Locate the cell with the specified text and output its (x, y) center coordinate. 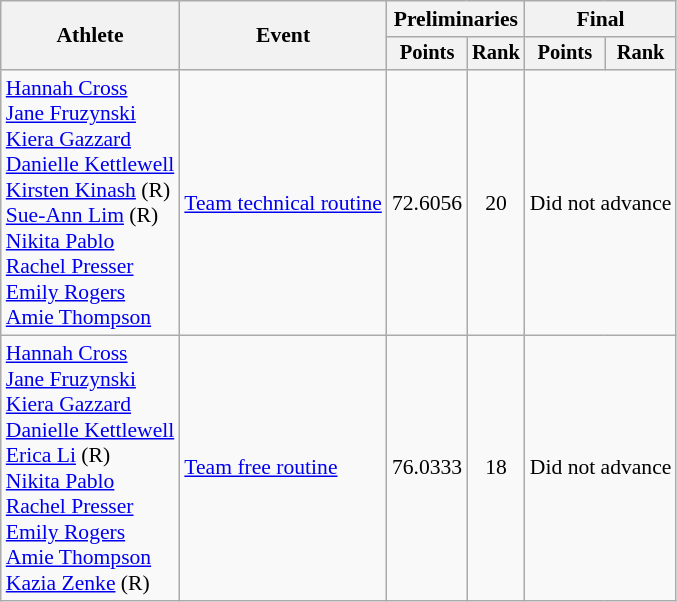
Hannah CrossJane FruzynskiKiera GazzardDanielle KettlewellKirsten Kinash (R)Sue-Ann Lim (R)Nikita PabloRachel PresserEmily RogersAmie Thompson (90, 202)
Preliminaries (456, 19)
76.0333 (427, 468)
Athlete (90, 36)
20 (496, 202)
72.6056 (427, 202)
Final (601, 19)
Team technical routine (283, 202)
Event (283, 36)
Hannah CrossJane FruzynskiKiera GazzardDanielle KettlewellErica Li (R)Nikita PabloRachel PresserEmily RogersAmie ThompsonKazia Zenke (R) (90, 468)
Team free routine (283, 468)
18 (496, 468)
